For the text-containing cell, return its midpoint in [x, y] coordinate format. 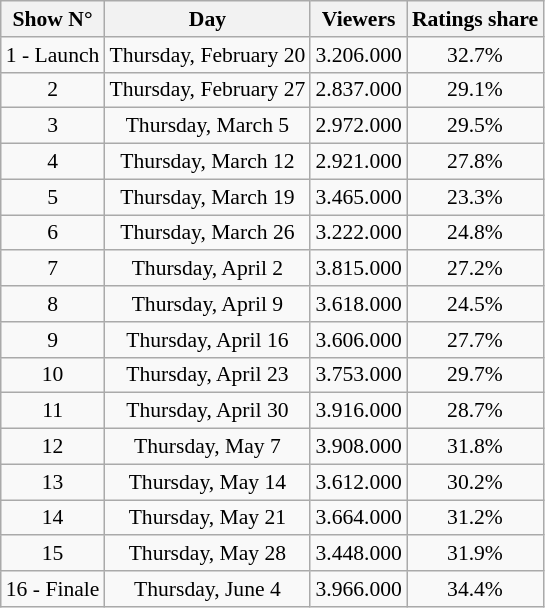
3.815.000 [358, 269]
15 [53, 554]
3.908.000 [358, 447]
14 [53, 518]
11 [53, 411]
3 [53, 126]
1 - Launch [53, 55]
24.5% [475, 304]
29.5% [475, 126]
3.222.000 [358, 233]
Thursday, March 26 [207, 233]
Thursday, April 23 [207, 375]
9 [53, 340]
29.7% [475, 375]
3.612.000 [358, 482]
Thursday, April 9 [207, 304]
4 [53, 162]
2.921.000 [358, 162]
31.8% [475, 447]
2 [53, 90]
34.4% [475, 589]
Thursday, February 27 [207, 90]
30.2% [475, 482]
23.3% [475, 197]
3.606.000 [358, 340]
2.837.000 [358, 90]
Day [207, 19]
3.916.000 [358, 411]
27.8% [475, 162]
Thursday, April 30 [207, 411]
3.465.000 [358, 197]
Thursday, March 19 [207, 197]
Thursday, March 5 [207, 126]
Thursday, June 4 [207, 589]
5 [53, 197]
3.448.000 [358, 554]
32.7% [475, 55]
12 [53, 447]
Thursday, May 28 [207, 554]
31.2% [475, 518]
31.9% [475, 554]
6 [53, 233]
27.2% [475, 269]
3.664.000 [358, 518]
24.8% [475, 233]
3.206.000 [358, 55]
7 [53, 269]
Thursday, April 16 [207, 340]
Thursday, May 7 [207, 447]
Ratings share [475, 19]
2.972.000 [358, 126]
3.966.000 [358, 589]
Thursday, February 20 [207, 55]
Viewers [358, 19]
8 [53, 304]
10 [53, 375]
16 - Finale [53, 589]
3.618.000 [358, 304]
Thursday, May 14 [207, 482]
3.753.000 [358, 375]
13 [53, 482]
Show N° [53, 19]
28.7% [475, 411]
Thursday, March 12 [207, 162]
Thursday, May 21 [207, 518]
27.7% [475, 340]
29.1% [475, 90]
Thursday, April 2 [207, 269]
